Scan for the cell matching the given text and deliver its (X, Y) coordinate at center. 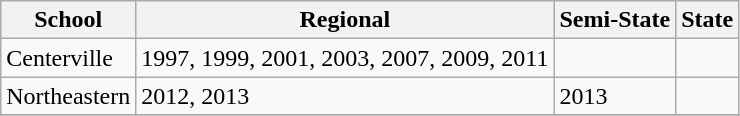
Centerville (68, 58)
1997, 1999, 2001, 2003, 2007, 2009, 2011 (345, 58)
Northeastern (68, 96)
Semi-State (615, 20)
Regional (345, 20)
2012, 2013 (345, 96)
School (68, 20)
2013 (615, 96)
State (708, 20)
